Detect which cell encompasses the target text, then output its [X, Y] center coordinate. 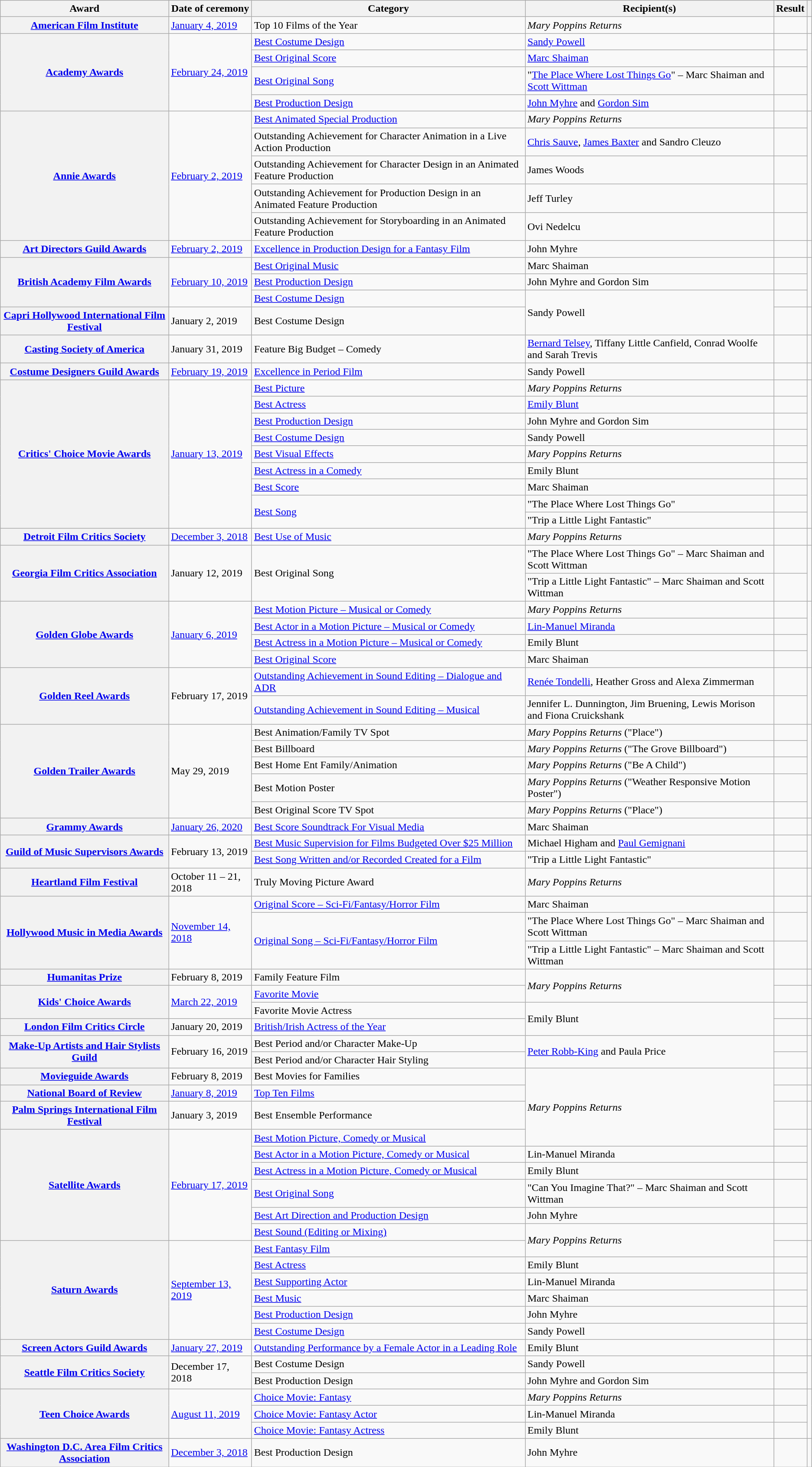
Best Fantasy Film [388, 1249]
Teen Choice Awards [85, 1414]
Outstanding Achievement in Sound Editing – Dialogue and ADR [388, 681]
Best Billboard [388, 749]
Choice Movie: Fantasy [388, 1397]
British Academy Film Awards [85, 282]
Best Actor in a Motion Picture – Musical or Comedy [388, 626]
Kids' Choice Awards [85, 1002]
Saturn Awards [85, 1290]
Seattle Film Critics Society [85, 1372]
London Film Critics Circle [85, 1027]
Best Score [388, 487]
Truly Moving Picture Award [388, 882]
November 14, 2018 [210, 933]
Washington D.C. Area Film Critics Association [85, 1452]
Heartland Film Festival [85, 882]
January 3, 2019 [210, 1115]
Georgia Film Critics Association [85, 573]
Best Period and/or Character Hair Styling [388, 1060]
Best Animation/Family TV Spot [388, 732]
Critics' Choice Movie Awards [85, 454]
Make-Up Artists and Hair Stylists Guild [85, 1052]
September 13, 2019 [210, 1290]
Ovi Nedelcu [649, 227]
February 13, 2019 [210, 851]
Result [790, 9]
Award [85, 9]
Best Ensemble Performance [388, 1115]
Detroit Film Critics Society [85, 536]
January 13, 2019 [210, 454]
Peter Robb-King and Paula Price [649, 1052]
Best Music Supervision for Films Budgeted Over $25 Million [388, 843]
January 27, 2019 [210, 1348]
Best Period and/or Character Make-Up [388, 1043]
Outstanding Achievement for Character Design in an Animated Feature Production [388, 170]
February 24, 2019 [210, 72]
Jeff Turley [649, 198]
Best Sound (Editing or Mixing) [388, 1232]
Golden Reel Awards [85, 696]
James Woods [649, 170]
Art Directors Guild Awards [85, 249]
Golden Globe Awards [85, 635]
Costume Designers Guild Awards [85, 372]
Best Motion Picture, Comedy or Musical [388, 1138]
February 16, 2019 [210, 1052]
February 19, 2019 [210, 372]
Best Movies for Families [388, 1076]
Outstanding Performance by a Female Actor in a Leading Role [388, 1348]
Best Animated Special Production [388, 119]
Guild of Music Supervisors Awards [85, 851]
Best Song Written and/or Recorded Created for a Film [388, 859]
Best Motion Picture – Musical or Comedy [388, 610]
Casting Society of America [85, 349]
Annie Awards [85, 176]
Academy Awards [85, 72]
January 6, 2019 [210, 635]
Jennifer L. Dunnington, Jim Bruening, Lewis Morison and Fiona Cruickshank [649, 710]
January 2, 2019 [210, 321]
Best Supporting Actor [388, 1282]
Choice Movie: Fantasy Actress [388, 1430]
Golden Trailer Awards [85, 771]
Mary Poppins Returns ("Weather Responsive Motion Poster") [649, 787]
Best Music [388, 1298]
January 8, 2019 [210, 1093]
Movieguide Awards [85, 1076]
Top Ten Films [388, 1093]
Best Score Soundtrack For Visual Media [388, 826]
Best Actress in a Comedy [388, 470]
Favorite Movie Actress [388, 1010]
"Can You Imagine That?" – Marc Shaiman and Scott Wittman [649, 1193]
Best Visual Effects [388, 454]
December 17, 2018 [210, 1372]
Renée Tondelli, Heather Gross and Alexa Zimmerman [649, 681]
Mary Poppins Returns ("The Grove Billboard") [649, 749]
January 26, 2020 [210, 826]
Best Original Music [388, 265]
August 11, 2019 [210, 1414]
Original Score – Sci-Fi/Fantasy/Horror Film [388, 905]
Best Song [388, 512]
Best Picture [388, 388]
Date of ceremony [210, 9]
Hollywood Music in Media Awards [85, 933]
May 29, 2019 [210, 771]
Satellite Awards [85, 1185]
Category [388, 9]
Best Art Direction and Production Design [388, 1216]
British/Irish Actress of the Year [388, 1027]
January 20, 2019 [210, 1027]
American Film Institute [85, 25]
February 10, 2019 [210, 282]
Capri Hollywood International Film Festival [85, 321]
Best Original Score TV Spot [388, 810]
Family Feature Film [388, 977]
Excellence in Production Design for a Fantasy Film [388, 249]
Outstanding Achievement for Storyboarding in an Animated Feature Production [388, 227]
Feature Big Budget – Comedy [388, 349]
Palm Springs International Film Festival [85, 1115]
Best Actress in a Motion Picture, Comedy or Musical [388, 1171]
Favorite Movie [388, 994]
October 11 – 21, 2018 [210, 882]
Choice Movie: Fantasy Actor [388, 1414]
January 31, 2019 [210, 349]
Best Home Ent Family/Animation [388, 765]
National Board of Review [85, 1093]
Michael Higham and Paul Gemignani [649, 843]
March 22, 2019 [210, 1002]
Best Actor in a Motion Picture, Comedy or Musical [388, 1154]
Best Actress in a Motion Picture – Musical or Comedy [388, 643]
January 12, 2019 [210, 573]
Bernard Telsey, Tiffany Little Canfield, Conrad Woolfe and Sarah Trevis [649, 349]
Best Motion Poster [388, 787]
Top 10 Films of the Year [388, 25]
Outstanding Achievement for Character Animation in a Live Action Production [388, 141]
Chris Sauve, James Baxter and Sandro Cleuzo [649, 141]
Outstanding Achievement for Production Design in an Animated Feature Production [388, 198]
Outstanding Achievement in Sound Editing – Musical [388, 710]
"The Place Where Lost Things Go" [649, 503]
Excellence in Period Film [388, 372]
Best Use of Music [388, 536]
Mary Poppins Returns ("Be A Child") [649, 765]
Original Song – Sci-Fi/Fantasy/Horror Film [388, 941]
Humanitas Prize [85, 977]
January 4, 2019 [210, 25]
Screen Actors Guild Awards [85, 1348]
Grammy Awards [85, 826]
Recipient(s) [649, 9]
